Scan for the cell matching the given text and deliver its [x, y] coordinate at center. 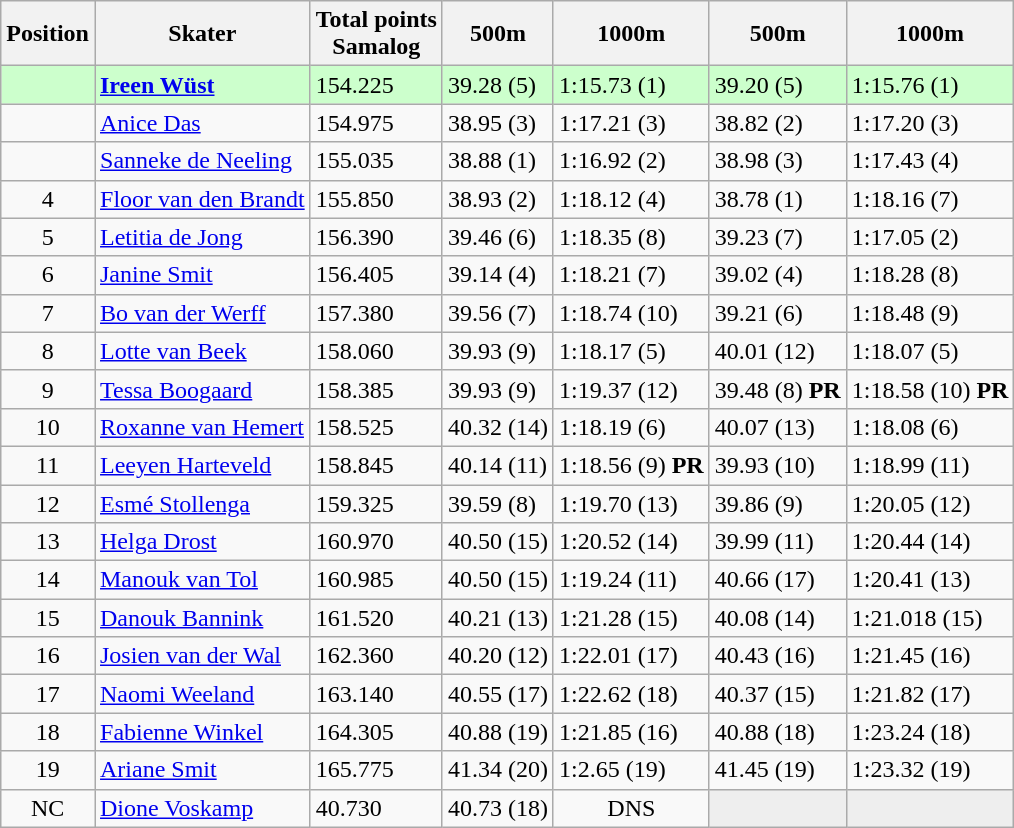
38.95 (3) [498, 123]
Helga Drost [202, 542]
7 [48, 313]
38.93 (2) [498, 199]
154.225 [376, 85]
9 [48, 389]
38.82 (2) [778, 123]
40.37 (15) [778, 694]
41.34 (20) [498, 770]
156.405 [376, 275]
159.325 [376, 503]
39.56 (7) [498, 313]
1:20.52 (14) [631, 542]
10 [48, 427]
40.73 (18) [498, 808]
40.14 (11) [498, 465]
18 [48, 732]
4 [48, 199]
38.98 (3) [778, 161]
41.45 (19) [778, 770]
1:21.82 (17) [930, 694]
1:18.07 (5) [930, 351]
39.46 (6) [498, 237]
163.140 [376, 694]
165.775 [376, 770]
162.360 [376, 656]
155.035 [376, 161]
156.390 [376, 237]
1:18.74 (10) [631, 313]
19 [48, 770]
40.88 (18) [778, 732]
39.21 (6) [778, 313]
160.985 [376, 580]
40.55 (17) [498, 694]
1:18.08 (6) [930, 427]
1:18.17 (5) [631, 351]
Fabienne Winkel [202, 732]
40.21 (13) [498, 618]
Floor van den Brandt [202, 199]
Lotte van Beek [202, 351]
14 [48, 580]
39.23 (7) [778, 237]
Letitia de Jong [202, 237]
1:18.48 (9) [930, 313]
40.08 (14) [778, 618]
1:15.76 (1) [930, 85]
1:19.24 (11) [631, 580]
NC [48, 808]
39.86 (9) [778, 503]
39.28 (5) [498, 85]
Esmé Stollenga [202, 503]
1:21.85 (16) [631, 732]
154.975 [376, 123]
40.07 (13) [778, 427]
1:20.41 (13) [930, 580]
Total points Samalog [376, 34]
Manouk van Tol [202, 580]
157.380 [376, 313]
1:22.62 (18) [631, 694]
39.99 (11) [778, 542]
Sanneke de Neeling [202, 161]
40.730 [376, 808]
1:17.05 (2) [930, 237]
Skater [202, 34]
1:17.20 (3) [930, 123]
Josien van der Wal [202, 656]
Tessa Boogaard [202, 389]
1:21.45 (16) [930, 656]
164.305 [376, 732]
40.20 (12) [498, 656]
DNS [631, 808]
Dione Voskamp [202, 808]
Ariane Smit [202, 770]
158.525 [376, 427]
16 [48, 656]
Ireen Wüst [202, 85]
1:20.05 (12) [930, 503]
1:21.28 (15) [631, 618]
1:18.12 (4) [631, 199]
161.520 [376, 618]
1:16.92 (2) [631, 161]
158.060 [376, 351]
40.32 (14) [498, 427]
39.93 (10) [778, 465]
39.14 (4) [498, 275]
15 [48, 618]
1:18.28 (8) [930, 275]
1:2.65 (19) [631, 770]
39.02 (4) [778, 275]
12 [48, 503]
155.850 [376, 199]
158.385 [376, 389]
8 [48, 351]
39.59 (8) [498, 503]
1:19.70 (13) [631, 503]
160.970 [376, 542]
1:18.99 (11) [930, 465]
Naomi Weeland [202, 694]
1:19.37 (12) [631, 389]
Bo van der Werff [202, 313]
1:18.56 (9) PR [631, 465]
6 [48, 275]
Janine Smit [202, 275]
1:22.01 (17) [631, 656]
39.20 (5) [778, 85]
39.48 (8) PR [778, 389]
5 [48, 237]
1:18.58 (10) PR [930, 389]
1:18.16 (7) [930, 199]
40.66 (17) [778, 580]
40.43 (16) [778, 656]
1:18.35 (8) [631, 237]
11 [48, 465]
Roxanne van Hemert [202, 427]
1:21.018 (15) [930, 618]
40.01 (12) [778, 351]
1:17.43 (4) [930, 161]
1:20.44 (14) [930, 542]
1:23.32 (19) [930, 770]
1:18.19 (6) [631, 427]
1:15.73 (1) [631, 85]
Leeyen Harteveld [202, 465]
38.88 (1) [498, 161]
40.88 (19) [498, 732]
13 [48, 542]
Anice Das [202, 123]
1:23.24 (18) [930, 732]
17 [48, 694]
38.78 (1) [778, 199]
Danouk Bannink [202, 618]
1:18.21 (7) [631, 275]
158.845 [376, 465]
Position [48, 34]
1:17.21 (3) [631, 123]
